Detect which cell encompasses the target text, then output its (x, y) center coordinate. 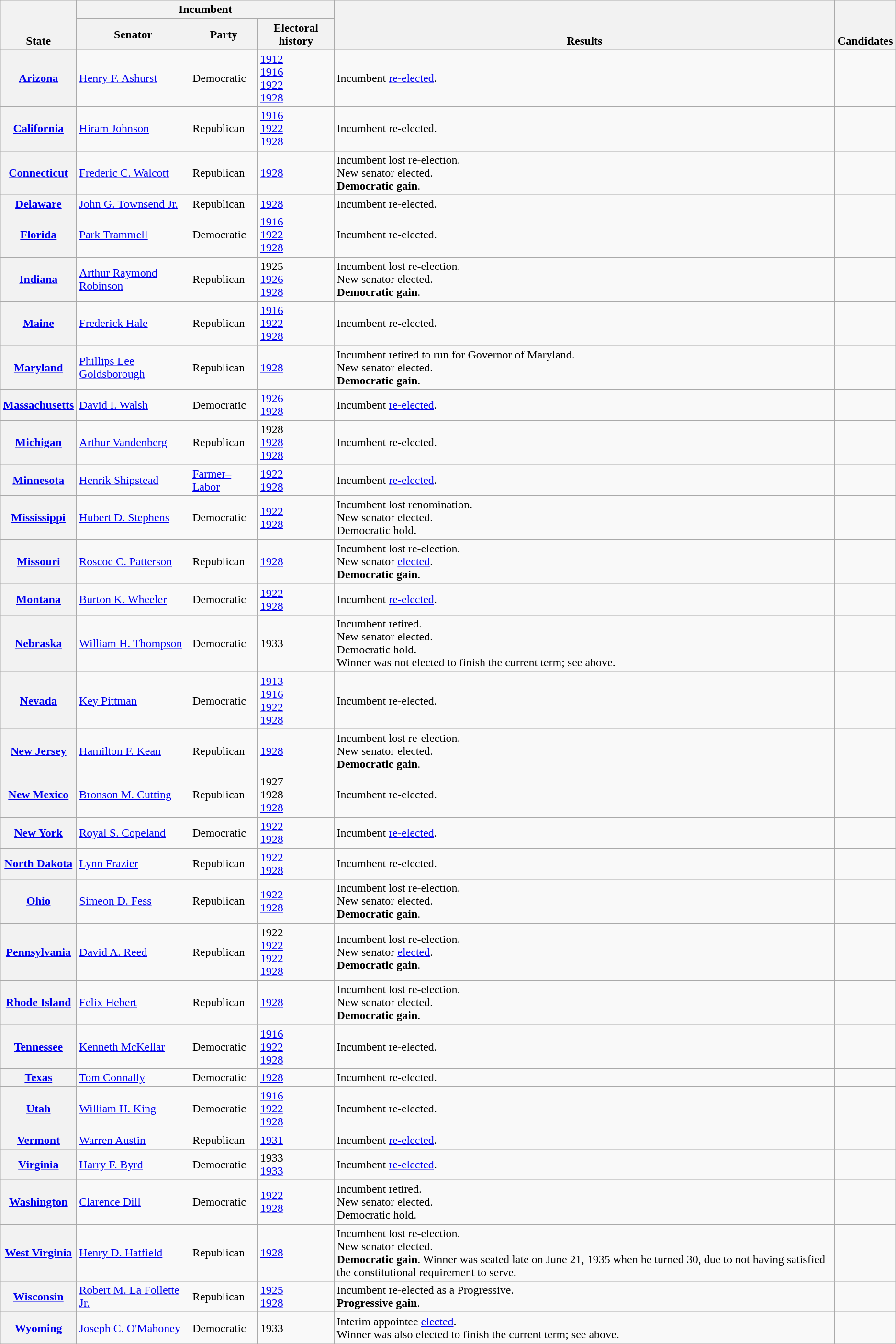
Wyoming (38, 1328)
Incumbent retired to run for Governor of Maryland.New senator elected.Democratic gain. (584, 367)
Arizona (38, 78)
Incumbent retired.New senator elected.Democratic hold. (584, 1202)
New Mexico (38, 795)
Ohio (38, 901)
Simeon D. Fess (133, 901)
State (38, 25)
Tom Connally (133, 1077)
1933 1933 (296, 1165)
1925 1926 1928 (296, 279)
Henry F. Ashurst (133, 78)
Kenneth McKellar (133, 1046)
Incumbent re-elected as a Progressive.Progressive gain. (584, 1297)
David I. Walsh (133, 405)
West Virginia (38, 1253)
Incumbent lost renomination.New senator elected.Democratic hold. (584, 518)
Lynn Frazier (133, 863)
Candidates (865, 25)
Party (224, 34)
Delaware (38, 204)
Bronson M. Cutting (133, 795)
Nevada (38, 701)
Arthur Raymond Robinson (133, 279)
Missouri (38, 562)
1913 191619221928 (296, 701)
Rhode Island (38, 1002)
Florida (38, 235)
Key Pittman (133, 701)
Royal S. Copeland (133, 833)
Felix Hebert (133, 1002)
Texas (38, 1077)
Henry D. Hatfield (133, 1253)
1931 (296, 1140)
1928 1928 1928 (296, 442)
Burton K. Wheeler (133, 599)
1912191619221928 (296, 78)
Henrik Shipstead (133, 480)
Minnesota (38, 480)
Hiram Johnson (133, 129)
California (38, 129)
Washington (38, 1202)
Mississippi (38, 518)
Incumbent (205, 10)
Utah (38, 1109)
Park Trammell (133, 235)
Indiana (38, 279)
1927 1928 1928 (296, 795)
Vermont (38, 1140)
Tennessee (38, 1046)
Warren Austin (133, 1140)
1922 1922 19221928 (296, 952)
William H. Thompson (133, 643)
Pennsylvania (38, 952)
Hamilton F. Kean (133, 751)
Clarence Dill (133, 1202)
New Jersey (38, 751)
David A. Reed (133, 952)
Frederick Hale (133, 323)
Phillips Lee Goldsborough (133, 367)
John G. Townsend Jr. (133, 204)
Senator (133, 34)
Wisconsin (38, 1297)
Massachusetts (38, 405)
Roscoe C. Patterson (133, 562)
1925 1928 (296, 1297)
William H. King (133, 1109)
Frederic C. Walcott (133, 173)
Montana (38, 599)
Nebraska (38, 643)
Maine (38, 323)
North Dakota (38, 863)
Results (584, 25)
Arthur Vandenberg (133, 442)
Joseph C. O'Mahoney (133, 1328)
Hubert D. Stephens (133, 518)
Incumbent retired.New senator elected.Democratic hold.Winner was not elected to finish the current term; see above. (584, 643)
Robert M. La Follette Jr. (133, 1297)
Harry F. Byrd (133, 1165)
Interim appointee elected.Winner was also elected to finish the current term; see above. (584, 1328)
Connecticut (38, 173)
1926 1928 (296, 405)
Farmer–Labor (224, 480)
Electoral history (296, 34)
Virginia (38, 1165)
Michigan (38, 442)
Maryland (38, 367)
New York (38, 833)
